Detect which cell encompasses the target text, then output its (X, Y) center coordinate. 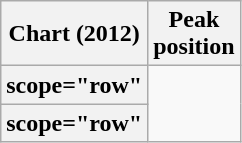
Peakposition (194, 34)
Chart (2012) (74, 34)
